Return the (x, y) coordinate for the center point of the cell that contains the specified text.  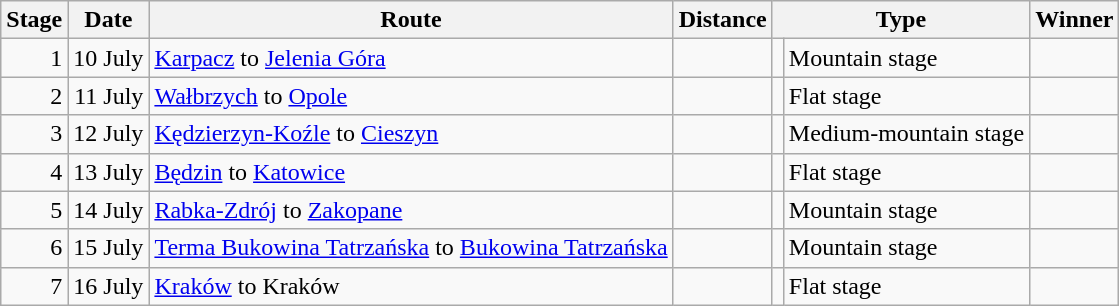
Type (900, 20)
5 (34, 210)
12 July (108, 134)
7 (34, 286)
Karpacz to Jelenia Góra (411, 58)
Kędzierzyn-Koźle to Cieszyn (411, 134)
Kraków to Kraków (411, 286)
2 (34, 96)
1 (34, 58)
Wałbrzych to Opole (411, 96)
Będzin to Katowice (411, 172)
Distance (722, 20)
Date (108, 20)
3 (34, 134)
13 July (108, 172)
14 July (108, 210)
15 July (108, 248)
6 (34, 248)
Route (411, 20)
10 July (108, 58)
Winner (1074, 20)
Medium-mountain stage (906, 134)
16 July (108, 286)
Terma Bukowina Tatrzańska to Bukowina Tatrzańska (411, 248)
11 July (108, 96)
Rabka-Zdrój to Zakopane (411, 210)
4 (34, 172)
Stage (34, 20)
